For the text-containing cell, return its midpoint in [x, y] coordinate format. 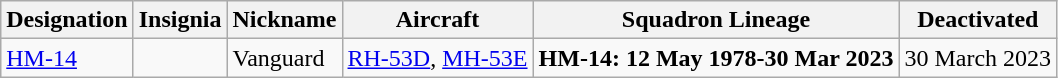
HM-14 [67, 58]
HM-14: 12 May 1978-30 Mar 2023 [716, 58]
Squadron Lineage [716, 20]
Deactivated [978, 20]
Aircraft [438, 20]
30 March 2023 [978, 58]
RH-53D, MH-53E [438, 58]
Insignia [180, 20]
Vanguard [284, 58]
Nickname [284, 20]
Designation [67, 20]
